Scan for the cell matching the given text and deliver its (x, y) coordinate at center. 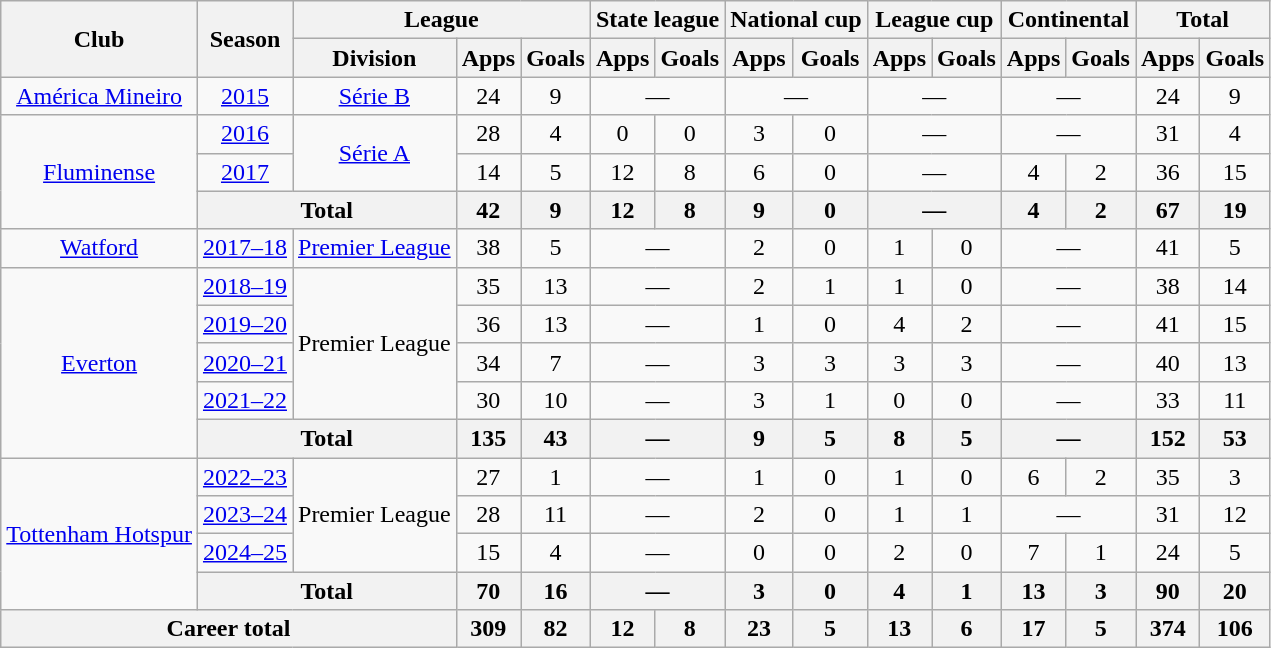
Continental (1068, 20)
2017 (244, 172)
40 (1168, 362)
State league (657, 20)
152 (1168, 438)
2020–21 (244, 362)
90 (1168, 591)
2022–23 (244, 477)
33 (1168, 400)
106 (1235, 629)
42 (488, 210)
2024–25 (244, 553)
Career total (228, 629)
16 (556, 591)
Série A (374, 153)
53 (1235, 438)
Série B (374, 96)
2018–19 (244, 286)
Tottenham Hotspur (100, 534)
20 (1235, 591)
América Mineiro (100, 96)
2017–18 (244, 248)
National cup (796, 20)
309 (488, 629)
League (441, 20)
17 (1033, 629)
Division (374, 58)
2016 (244, 134)
23 (759, 629)
30 (488, 400)
Fluminense (100, 172)
19 (1235, 210)
League cup (934, 20)
2021–22 (244, 400)
Club (100, 39)
Season (244, 39)
Watford (100, 248)
27 (488, 477)
2015 (244, 96)
2019–20 (244, 324)
10 (556, 400)
2023–24 (244, 515)
67 (1168, 210)
135 (488, 438)
Everton (100, 362)
43 (556, 438)
82 (556, 629)
374 (1168, 629)
70 (488, 591)
34 (488, 362)
